Scan for the cell matching the given text and deliver its [x, y] coordinate at center. 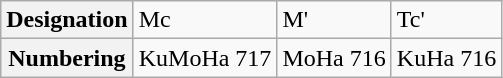
Designation [67, 20]
KuHa 716 [446, 58]
MoHa 716 [334, 58]
Numbering [67, 58]
Tc' [446, 20]
KuMoHa 717 [205, 58]
Mc [205, 20]
M' [334, 20]
